From the cell containing the given text, extract its center point as [x, y] coordinate. 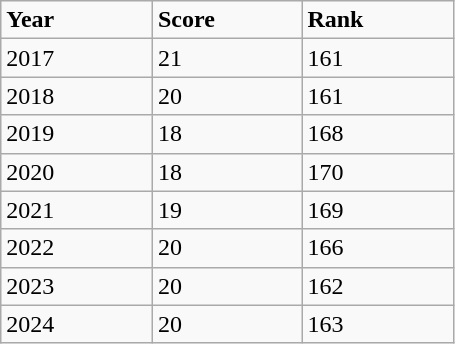
21 [226, 58]
2023 [77, 286]
2019 [77, 134]
Score [226, 20]
166 [378, 248]
163 [378, 324]
168 [378, 134]
2024 [77, 324]
Rank [378, 20]
2021 [77, 210]
Year [77, 20]
170 [378, 172]
2022 [77, 248]
2017 [77, 58]
2020 [77, 172]
169 [378, 210]
2018 [77, 96]
162 [378, 286]
19 [226, 210]
